Locate the cell with the specified text and output its [X, Y] center coordinate. 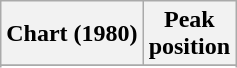
Chart (1980) [72, 34]
Peakposition [189, 34]
